Return (x, y) of the center of cell containing provided text 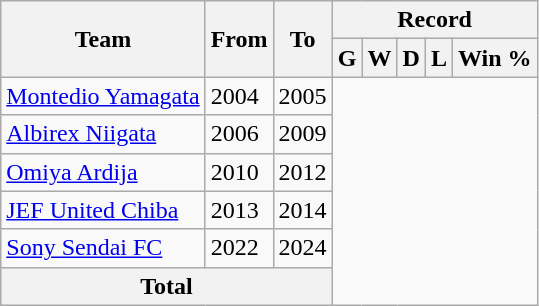
To (302, 39)
Omiya Ardija (103, 172)
2024 (302, 248)
W (380, 58)
Team (103, 39)
2009 (302, 134)
2004 (239, 96)
Sony Sendai FC (103, 248)
Win % (494, 58)
2022 (239, 248)
Record (434, 20)
2014 (302, 210)
2013 (239, 210)
2010 (239, 172)
From (239, 39)
JEF United Chiba (103, 210)
2012 (302, 172)
2005 (302, 96)
Total (166, 286)
Albirex Niigata (103, 134)
2006 (239, 134)
G (347, 58)
D (411, 58)
Montedio Yamagata (103, 96)
L (438, 58)
